Detect which cell encompasses the target text, then output its [X, Y] center coordinate. 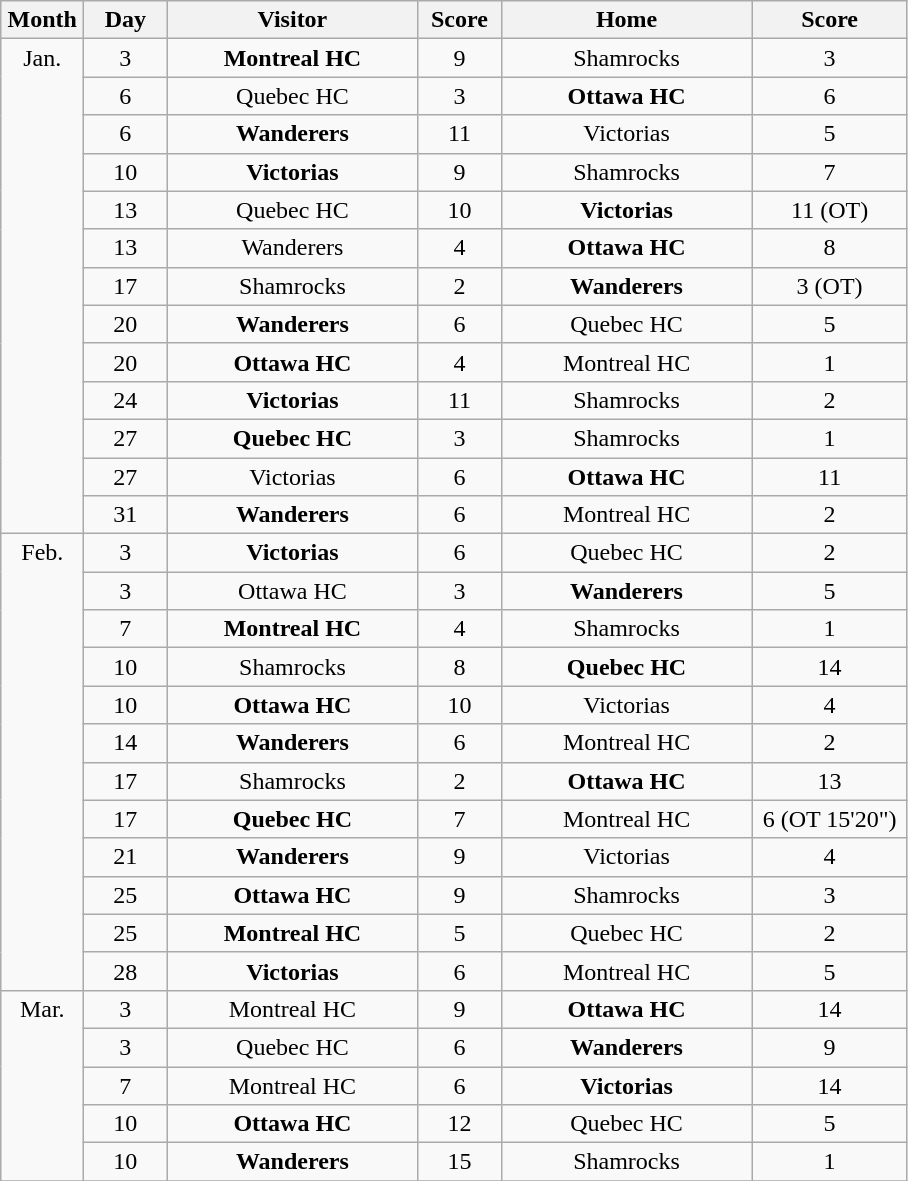
6 (OT 15'20") [830, 819]
Visitor [292, 20]
Jan. [42, 286]
24 [126, 400]
21 [126, 857]
31 [126, 515]
15 [460, 1162]
3 (OT) [830, 286]
11 (OT) [830, 210]
28 [126, 971]
Mar. [42, 1085]
12 [460, 1124]
Feb. [42, 762]
Home [626, 20]
Day [126, 20]
Month [42, 20]
